Extract the [X, Y] coordinate from the center of the cell holding the provided text.  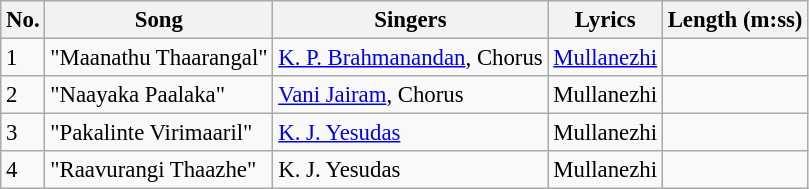
3 [23, 133]
"Pakalinte Virimaaril" [159, 133]
K. P. Brahmanandan, Chorus [410, 58]
"Raavurangi Thaazhe" [159, 170]
Vani Jairam, Chorus [410, 95]
"Naayaka Paalaka" [159, 95]
4 [23, 170]
"Maanathu Thaarangal" [159, 58]
No. [23, 20]
Song [159, 20]
Length (m:ss) [734, 20]
Singers [410, 20]
Lyrics [605, 20]
1 [23, 58]
2 [23, 95]
